From the cell containing the given text, extract its center point as [x, y] coordinate. 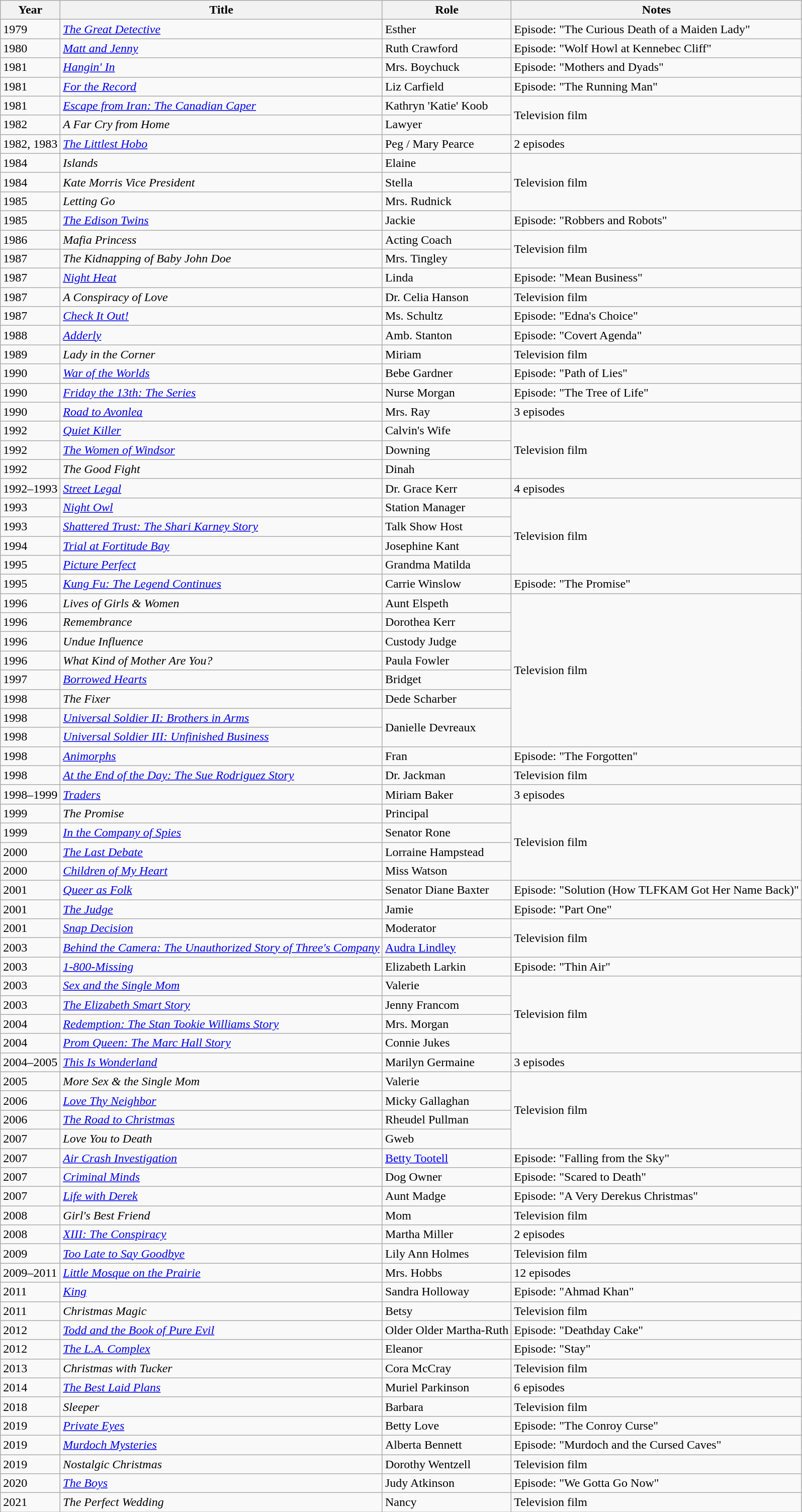
Year [30, 10]
Episode: "We Gotta Go Now" [657, 1483]
Episode: "Mean Business" [657, 278]
2020 [30, 1483]
Dr. Grace Kerr [447, 488]
Mrs. Hobbs [447, 1273]
1997 [30, 680]
The Great Detective [221, 29]
Check It Out! [221, 316]
Nostalgic Christmas [221, 1464]
Bridget [447, 680]
Episode: "Scared to Death" [657, 1177]
Universal Soldier III: Unfinished Business [221, 737]
Love You to Death [221, 1139]
2013 [30, 1368]
The Perfect Wedding [221, 1502]
1994 [30, 545]
Episode: "Edna's Choice" [657, 316]
More Sex & the Single Mom [221, 1081]
Sandra Holloway [447, 1292]
2004–2005 [30, 1062]
Jenny Francom [447, 1005]
1982, 1983 [30, 144]
12 episodes [657, 1273]
Episode: "Path of Lies" [657, 373]
The Road to Christmas [221, 1119]
Jackie [447, 220]
Miriam [447, 354]
Senator Diane Baxter [447, 890]
Connie Jukes [447, 1043]
Nancy [447, 1502]
Episode: "Covert Agenda" [657, 335]
Betty Love [447, 1426]
Lives of Girls & Women [221, 603]
Episode: "The Running Man" [657, 86]
Episode: "Part One" [657, 909]
Elizabeth Larkin [447, 967]
In the Company of Spies [221, 832]
Adderly [221, 335]
Queer as Folk [221, 890]
Dog Owner [447, 1177]
Bebe Gardner [447, 373]
The Boys [221, 1483]
Mrs. Rudnick [447, 201]
Snap Decision [221, 928]
Road to Avonlea [221, 412]
The Best Laid Plans [221, 1387]
Peg / Mary Pearce [447, 144]
War of the Worlds [221, 373]
Nurse Morgan [447, 393]
Linda [447, 278]
2009–2011 [30, 1273]
2018 [30, 1406]
Kate Morris Vice President [221, 182]
Episode: "The Forgotten" [657, 756]
Ms. Schultz [447, 316]
Gweb [447, 1139]
Episode: "The Conroy Curse" [657, 1426]
Hangin' In [221, 67]
Islands [221, 163]
Carrie Winslow [447, 584]
The Judge [221, 909]
The Promise [221, 813]
1986 [30, 240]
Episode: "Thin Air" [657, 967]
Girl's Best Friend [221, 1215]
Sleeper [221, 1406]
Stella [447, 182]
Undue Influence [221, 641]
Mafia Princess [221, 240]
Mrs. Morgan [447, 1024]
Miss Watson [447, 871]
Moderator [447, 928]
Life with Derek [221, 1196]
Older Older Martha-Ruth [447, 1330]
Remembrance [221, 622]
Notes [657, 10]
2021 [30, 1502]
Too Late to Say Goodbye [221, 1254]
1982 [30, 125]
Ruth Crawford [447, 48]
Esther [447, 29]
The Edison Twins [221, 220]
The Good Fight [221, 469]
1989 [30, 354]
Shattered Trust: The Shari Karney Story [221, 526]
Night Heat [221, 278]
Murdoch Mysteries [221, 1445]
Animorphs [221, 756]
Aunt Madge [447, 1196]
Role [447, 10]
Judy Atkinson [447, 1483]
Little Mosque on the Prairie [221, 1273]
Episode: "Stay" [657, 1349]
Children of My Heart [221, 871]
Episode: "Wolf Howl at Kennebec Cliff" [657, 48]
Audra Lindley [447, 948]
The Fixer [221, 699]
Betty Tootell [447, 1158]
King [221, 1292]
Danielle Devreaux [447, 727]
Christmas Magic [221, 1311]
Christmas with Tucker [221, 1368]
Kathryn 'Katie' Koob [447, 106]
Paula Fowler [447, 660]
Episode: "Murdoch and the Cursed Caves" [657, 1445]
Talk Show Host [447, 526]
Behind the Camera: The Unauthorized Story of Three's Company [221, 948]
Street Legal [221, 488]
The L.A. Complex [221, 1349]
Episode: "Mothers and Dyads" [657, 67]
Friday the 13th: The Series [221, 393]
Liz Carfield [447, 86]
1980 [30, 48]
The Kidnapping of Baby John Doe [221, 259]
Micky Gallaghan [447, 1100]
A Conspiracy of Love [221, 297]
Episode: "A Very Derekus Christmas" [657, 1196]
Redemption: The Stan Tookie Williams Story [221, 1024]
Sex and the Single Mom [221, 986]
1992–1993 [30, 488]
Kung Fu: The Legend Continues [221, 584]
Cora McCray [447, 1368]
Dorothy Wentzell [447, 1464]
Escape from Iran: The Canadian Caper [221, 106]
Mrs. Ray [447, 412]
The Last Debate [221, 852]
Aunt Elspeth [447, 603]
Night Owl [221, 507]
Dr. Jackman [447, 775]
Muriel Parkinson [447, 1387]
Lawyer [447, 125]
Title [221, 10]
Dorothea Kerr [447, 622]
Episode: "Ahmad Khan" [657, 1292]
Trial at Fortitude Bay [221, 545]
The Elizabeth Smart Story [221, 1005]
Borrowed Hearts [221, 680]
Jamie [447, 909]
The Littlest Hobo [221, 144]
Eleanor [447, 1349]
This Is Wonderland [221, 1062]
Martha Miller [447, 1235]
Miriam Baker [447, 794]
Barbara [447, 1406]
Mrs. Tingley [447, 259]
1-800-Missing [221, 967]
2009 [30, 1254]
Rheudel Pullman [447, 1119]
Station Manager [447, 507]
Picture Perfect [221, 565]
Custody Judge [447, 641]
Lady in the Corner [221, 354]
Air Crash Investigation [221, 1158]
At the End of the Day: The Sue Rodriguez Story [221, 775]
1979 [30, 29]
Episode: "The Tree of Life" [657, 393]
The Women of Windsor [221, 450]
Marilyn Germaine [447, 1062]
2005 [30, 1081]
Dr. Celia Hanson [447, 297]
1998–1999 [30, 794]
Universal Soldier II: Brothers in Arms [221, 718]
Episode: "Deathday Cake" [657, 1330]
Amb. Stanton [447, 335]
Principal [447, 813]
Acting Coach [447, 240]
Episode: "Robbers and Robots" [657, 220]
Betsy [447, 1311]
A Far Cry from Home [221, 125]
Episode: "Solution (How TLFKAM Got Her Name Back)" [657, 890]
Private Eyes [221, 1426]
Mom [447, 1215]
Episode: "Falling from the Sky" [657, 1158]
Love Thy Neighbor [221, 1100]
Episode: "The Promise" [657, 584]
Criminal Minds [221, 1177]
6 episodes [657, 1387]
Alberta Bennett [447, 1445]
Traders [221, 794]
1988 [30, 335]
What Kind of Mother Are You? [221, 660]
Episode: "The Curious Death of a Maiden Lady" [657, 29]
XIII: The Conspiracy [221, 1235]
Dinah [447, 469]
Fran [447, 756]
Letting Go [221, 201]
Calvin's Wife [447, 431]
Todd and the Book of Pure Evil [221, 1330]
Lorraine Hampstead [447, 852]
Downing [447, 450]
2014 [30, 1387]
For the Record [221, 86]
Elaine [447, 163]
Grandma Matilda [447, 565]
Senator Rone [447, 832]
Dede Scharber [447, 699]
Quiet Killer [221, 431]
Josephine Kant [447, 545]
Lily Ann Holmes [447, 1254]
4 episodes [657, 488]
Mrs. Boychuck [447, 67]
Matt and Jenny [221, 48]
Prom Queen: The Marc Hall Story [221, 1043]
